Identify which cell holds the provided text, then report its [x, y] central coordinate. 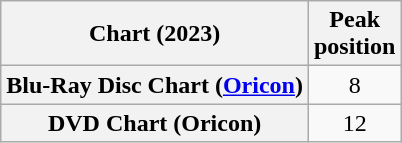
Chart (2023) [155, 34]
Blu-Ray Disc Chart (Oricon) [155, 85]
12 [354, 123]
Peak position [354, 34]
8 [354, 85]
DVD Chart (Oricon) [155, 123]
